Capture the cell that displays the provided text and extract its (x, y) central coordinate. 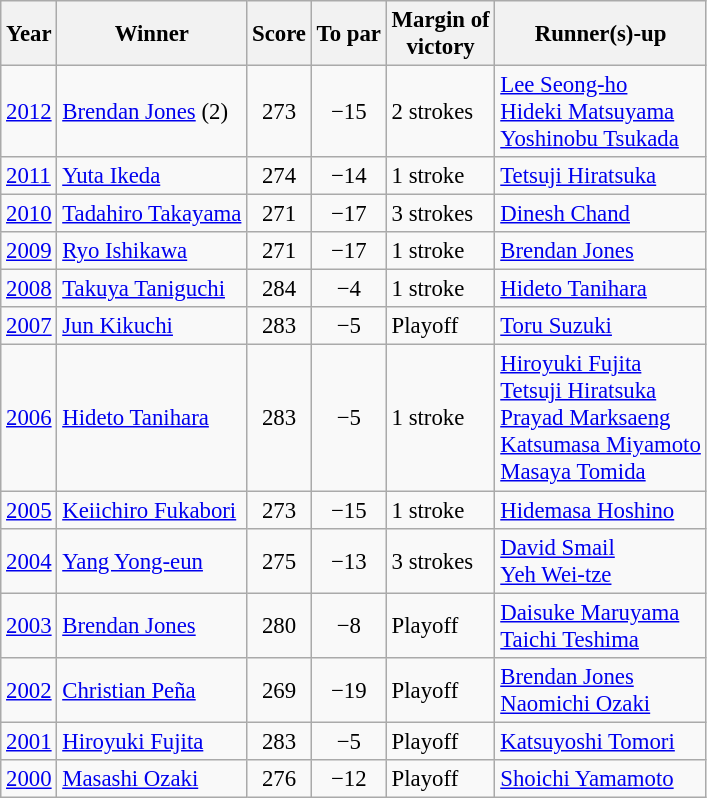
Masashi Ozaki (152, 779)
−12 (348, 779)
Jun Kikuchi (152, 327)
−4 (348, 289)
Hiroyuki Fujita (152, 741)
2005 (29, 510)
Tadahiro Takayama (152, 214)
Toru Suzuki (600, 327)
Daisuke Maruyama Taichi Teshima (600, 626)
−19 (348, 690)
275 (280, 560)
Yang Yong-eun (152, 560)
2003 (29, 626)
280 (280, 626)
2001 (29, 741)
Yuta Ikeda (152, 176)
Shoichi Yamamoto (600, 779)
David Smail Yeh Wei-tze (600, 560)
Margin ofvictory (440, 34)
2007 (29, 327)
−8 (348, 626)
2012 (29, 112)
Christian Peña (152, 690)
To par (348, 34)
Lee Seong-ho Hideki Matsuyama Yoshinobu Tsukada (600, 112)
Tetsuji Hiratsuka (600, 176)
Brendan Jones Naomichi Ozaki (600, 690)
Dinesh Chand (600, 214)
284 (280, 289)
2011 (29, 176)
Hidemasa Hoshino (600, 510)
2004 (29, 560)
2002 (29, 690)
Brendan Jones (2) (152, 112)
Winner (152, 34)
−13 (348, 560)
−14 (348, 176)
Ryo Ishikawa (152, 251)
Year (29, 34)
2000 (29, 779)
Score (280, 34)
Hiroyuki Fujita Tetsuji Hiratsuka Prayad Marksaeng Katsumasa Miyamoto Masaya Tomida (600, 418)
2 strokes (440, 112)
276 (280, 779)
2008 (29, 289)
274 (280, 176)
2010 (29, 214)
2006 (29, 418)
269 (280, 690)
Takuya Taniguchi (152, 289)
Keiichiro Fukabori (152, 510)
2009 (29, 251)
Katsuyoshi Tomori (600, 741)
Runner(s)-up (600, 34)
